Output the [x, y] coordinate of the center of the cell containing the given text.  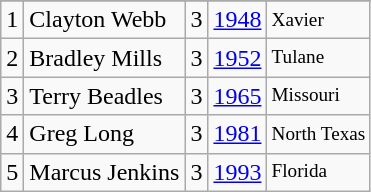
Greg Long [104, 134]
Florida [318, 172]
Clayton Webb [104, 20]
Terry Beadles [104, 96]
Marcus Jenkins [104, 172]
1981 [238, 134]
1948 [238, 20]
North Texas [318, 134]
5 [12, 172]
Tulane [318, 58]
1993 [238, 172]
Bradley Mills [104, 58]
4 [12, 134]
1 [12, 20]
Missouri [318, 96]
1952 [238, 58]
1965 [238, 96]
Xavier [318, 20]
2 [12, 58]
